Return [X, Y] of the center of cell containing provided text 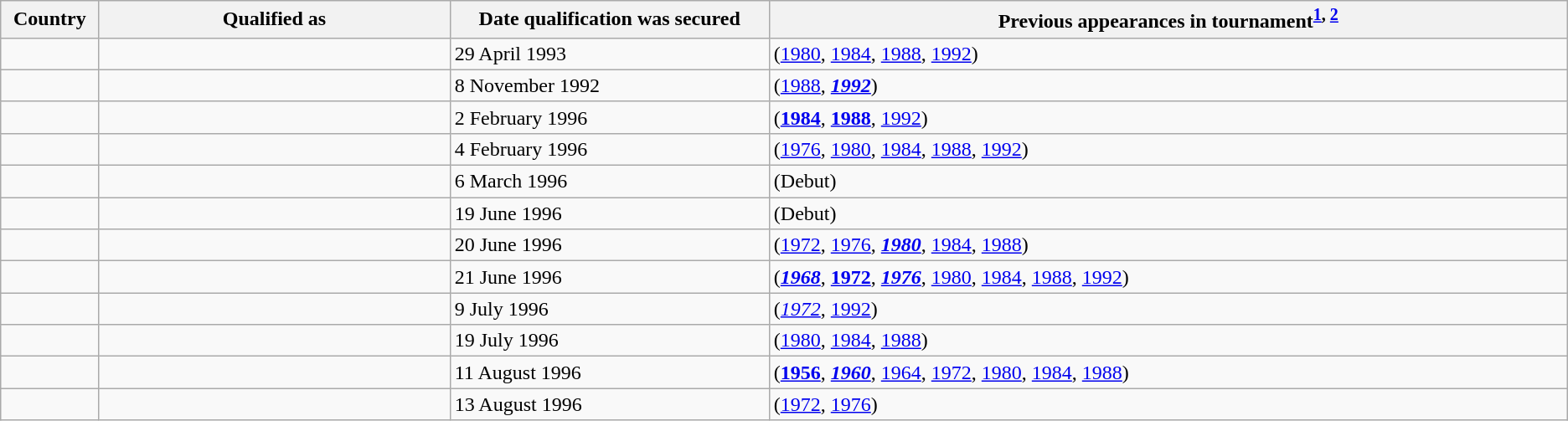
11 August 1996 [610, 372]
Qualified as [275, 20]
Country [50, 20]
2 February 1996 [610, 117]
21 June 1996 [610, 277]
13 August 1996 [610, 404]
19 July 1996 [610, 341]
Previous appearances in tournament1, 2 [1168, 20]
8 November 1992 [610, 85]
20 June 1996 [610, 245]
(1972, 1992) [1168, 309]
4 February 1996 [610, 149]
(1972, 1976, 1980, 1984, 1988) [1168, 245]
19 June 1996 [610, 213]
29 April 1993 [610, 54]
(1972, 1976) [1168, 404]
(1968, 1972, 1976, 1980, 1984, 1988, 1992) [1168, 277]
Date qualification was secured [610, 20]
(1988, 1992) [1168, 85]
6 March 1996 [610, 182]
(1976, 1980, 1984, 1988, 1992) [1168, 149]
(1980, 1984, 1988) [1168, 341]
(1980, 1984, 1988, 1992) [1168, 54]
(1956, 1960, 1964, 1972, 1980, 1984, 1988) [1168, 372]
(1984, 1988, 1992) [1168, 117]
9 July 1996 [610, 309]
